Determine the [X, Y] coordinate at the center of the cell enclosing the given text.  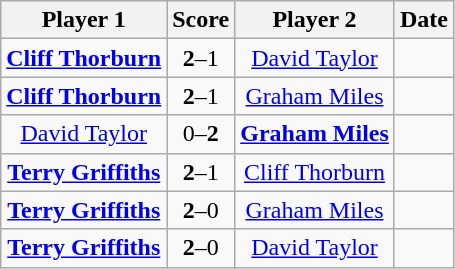
0–2 [201, 134]
Score [201, 20]
Date [424, 20]
Player 2 [315, 20]
Player 1 [84, 20]
